Locate the cell with the specified text and output its [x, y] center coordinate. 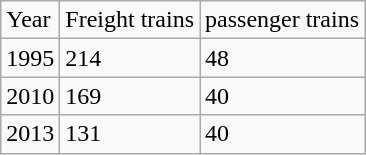
passenger trains [282, 20]
Year [30, 20]
2013 [30, 134]
48 [282, 58]
169 [130, 96]
Freight trains [130, 20]
1995 [30, 58]
2010 [30, 96]
131 [130, 134]
214 [130, 58]
